Return (X, Y) of the center of cell containing provided text 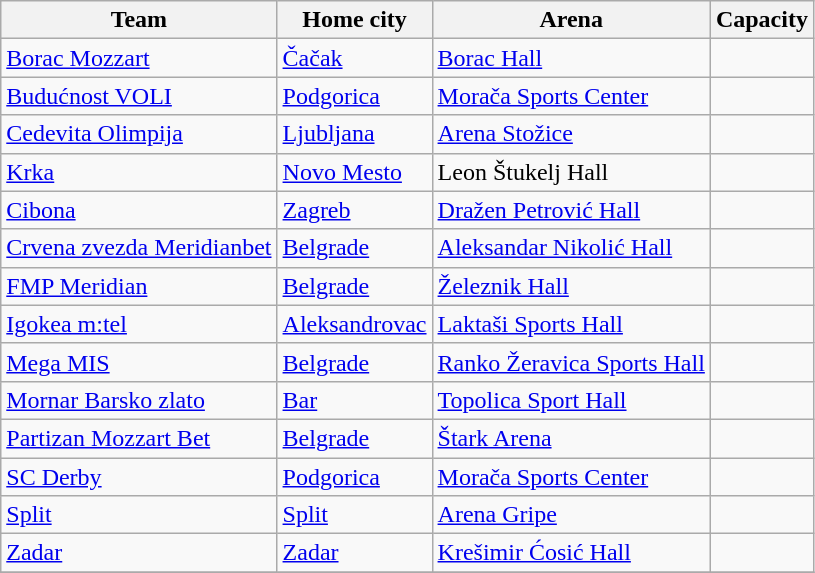
Zagreb (354, 210)
Mornar Barsko zlato (139, 400)
Cedevita Olimpija (139, 134)
Ranko Žeravica Sports Hall (571, 362)
Arena Stožice (571, 134)
Krka (139, 172)
Partizan Mozzart Bet (139, 438)
Aleksandrovac (354, 324)
Železnik Hall (571, 286)
Cibona (139, 210)
Topolica Sport Hall (571, 400)
Arena (571, 20)
Crvena zvezda Meridianbet (139, 248)
Borac Mozzart (139, 58)
Mega MIS (139, 362)
Ljubljana (354, 134)
SC Derby (139, 477)
Borac Hall (571, 58)
Čačak (354, 58)
Krešimir Ćosić Hall (571, 553)
Home city (354, 20)
Arena Gripe (571, 515)
Laktaši Sports Hall (571, 324)
Aleksandar Nikolić Hall (571, 248)
Štark Arena (571, 438)
Bar (354, 400)
Budućnost VOLI (139, 96)
Igokea m:tel (139, 324)
Dražen Petrović Hall (571, 210)
Novo Mesto (354, 172)
Team (139, 20)
Leon Štukelj Hall (571, 172)
Capacity (762, 20)
FMP Meridian (139, 286)
